Output the (X, Y) coordinate of the center of the cell containing the given text.  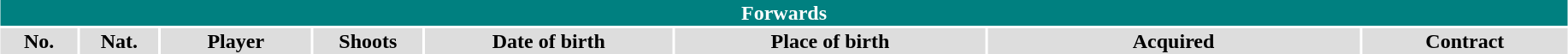
No. (39, 41)
Acquired (1173, 41)
Contract (1465, 41)
Shoots (368, 41)
Place of birth (830, 41)
Forwards (783, 13)
Nat. (120, 41)
Player (236, 41)
Date of birth (549, 41)
